Output the (X, Y) coordinate of the center of the cell containing the given text.  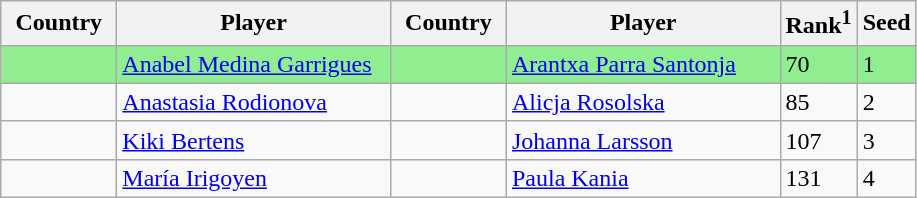
3 (886, 140)
Seed (886, 24)
Paula Kania (643, 178)
131 (818, 178)
107 (818, 140)
María Irigoyen (254, 178)
Anastasia Rodionova (254, 102)
Kiki Bertens (254, 140)
70 (818, 64)
Johanna Larsson (643, 140)
Anabel Medina Garrigues (254, 64)
2 (886, 102)
1 (886, 64)
Alicja Rosolska (643, 102)
Rank1 (818, 24)
4 (886, 178)
85 (818, 102)
Arantxa Parra Santonja (643, 64)
